Detect which cell encompasses the target text, then output its [X, Y] center coordinate. 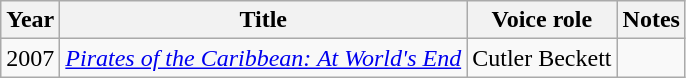
Title [264, 20]
Year [30, 20]
2007 [30, 58]
Cutler Beckett [542, 58]
Voice role [542, 20]
Pirates of the Caribbean: At World's End [264, 58]
Notes [651, 20]
